Identify which cell holds the provided text, then report its (X, Y) central coordinate. 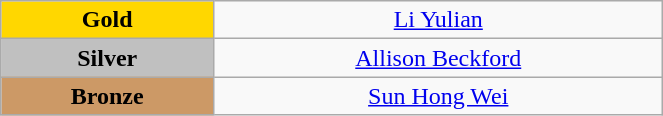
Silver (108, 58)
Sun Hong Wei (438, 96)
Gold (108, 20)
Allison Beckford (438, 58)
Li Yulian (438, 20)
Bronze (108, 96)
